Detect which cell encompasses the target text, then output its (x, y) center coordinate. 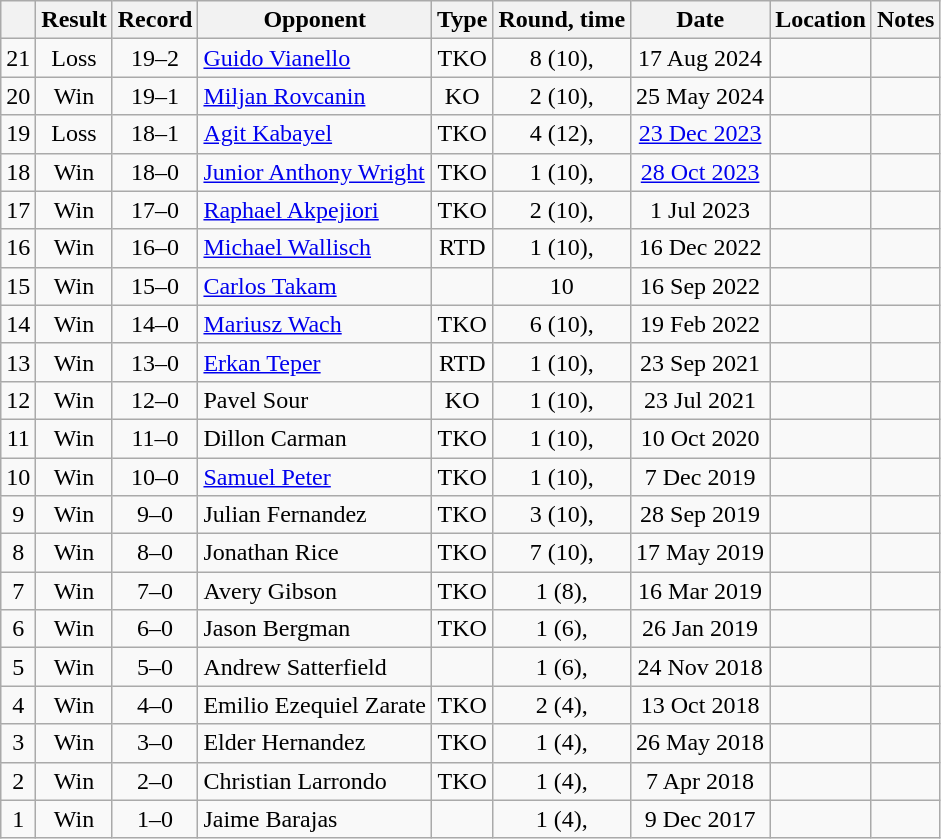
6 (10), (562, 324)
16 Mar 2019 (700, 591)
6 (18, 629)
Julian Fernandez (315, 515)
Jaime Barajas (315, 819)
7 (18, 591)
1–0 (155, 819)
21 (18, 58)
23 Dec 2023 (700, 134)
Christian Larrondo (315, 781)
Jason Bergman (315, 629)
Opponent (315, 20)
10 Oct 2020 (700, 438)
28 Oct 2023 (700, 172)
18–1 (155, 134)
3 (10), (562, 515)
24 Nov 2018 (700, 667)
Emilio Ezequiel Zarate (315, 705)
25 May 2024 (700, 96)
Dillon Carman (315, 438)
7–0 (155, 591)
Andrew Satterfield (315, 667)
Junior Anthony Wright (315, 172)
6–0 (155, 629)
9 Dec 2017 (700, 819)
7 Apr 2018 (700, 781)
28 Sep 2019 (700, 515)
12 (18, 400)
20 (18, 96)
8 (18, 553)
18 (18, 172)
Result (74, 20)
4 (12), (562, 134)
10–0 (155, 477)
7 (10), (562, 553)
23 Jul 2021 (700, 400)
19 Feb 2022 (700, 324)
17–0 (155, 210)
4–0 (155, 705)
Samuel Peter (315, 477)
14–0 (155, 324)
Record (155, 20)
3–0 (155, 743)
17 Aug 2024 (700, 58)
19–1 (155, 96)
16–0 (155, 248)
13–0 (155, 362)
13 (18, 362)
2–0 (155, 781)
5 (18, 667)
12–0 (155, 400)
1 (18, 819)
1 Jul 2023 (700, 210)
13 Oct 2018 (700, 705)
11–0 (155, 438)
15–0 (155, 286)
16 Sep 2022 (700, 286)
4 (18, 705)
Location (821, 20)
Jonathan Rice (315, 553)
17 May 2019 (700, 553)
26 Jan 2019 (700, 629)
19 (18, 134)
3 (18, 743)
Miljan Rovcanin (315, 96)
Round, time (562, 20)
Date (700, 20)
Pavel Sour (315, 400)
26 May 2018 (700, 743)
8 (10), (562, 58)
23 Sep 2021 (700, 362)
9–0 (155, 515)
14 (18, 324)
Elder Hernandez (315, 743)
Type (462, 20)
Mariusz Wach (315, 324)
8–0 (155, 553)
Avery Gibson (315, 591)
Raphael Akpejiori (315, 210)
17 (18, 210)
Michael Wallisch (315, 248)
Carlos Takam (315, 286)
19–2 (155, 58)
16 Dec 2022 (700, 248)
2 (4), (562, 705)
1 (8), (562, 591)
5–0 (155, 667)
Agit Kabayel (315, 134)
Guido Vianello (315, 58)
Erkan Teper (315, 362)
Notes (905, 20)
11 (18, 438)
9 (18, 515)
2 (18, 781)
7 Dec 2019 (700, 477)
15 (18, 286)
18–0 (155, 172)
16 (18, 248)
